Search for the cell housing the specified text and yield its [x, y] center coordinate. 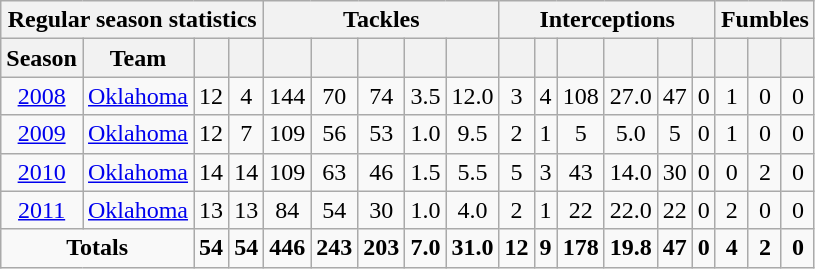
2010 [42, 172]
4.0 [472, 210]
9 [546, 248]
Fumbles [764, 20]
27.0 [630, 96]
43 [580, 172]
5.5 [472, 172]
12.0 [472, 96]
31.0 [472, 248]
7 [246, 134]
19.8 [630, 248]
46 [382, 172]
53 [382, 134]
74 [382, 96]
63 [334, 172]
7.0 [426, 248]
84 [288, 210]
Regular season statistics [132, 20]
178 [580, 248]
Tackles [382, 20]
243 [334, 248]
203 [382, 248]
446 [288, 248]
Totals [98, 248]
2011 [42, 210]
56 [334, 134]
144 [288, 96]
22.0 [630, 210]
5.0 [630, 134]
9.5 [472, 134]
Interceptions [607, 20]
Team [138, 58]
70 [334, 96]
2008 [42, 96]
14.0 [630, 172]
108 [580, 96]
Season [42, 58]
3.5 [426, 96]
1.5 [426, 172]
2009 [42, 134]
